Extract the (X, Y) coordinate from the center of the cell holding the provided text.  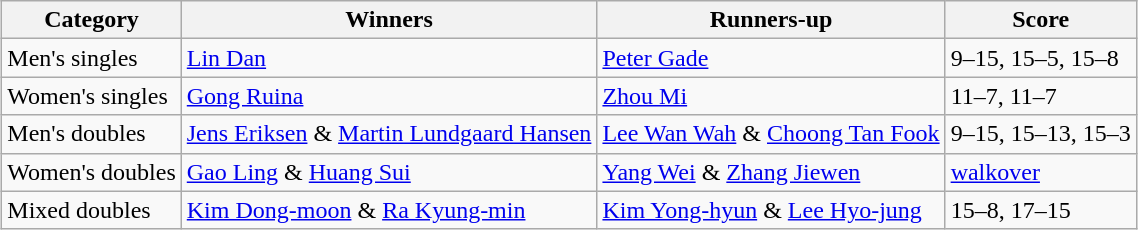
Runners-up (771, 20)
Women's singles (92, 96)
Zhou Mi (771, 96)
Winners (389, 20)
Peter Gade (771, 58)
Yang Wei & Zhang Jiewen (771, 172)
11–7, 11–7 (1040, 96)
9–15, 15–13, 15–3 (1040, 134)
Jens Eriksen & Martin Lundgaard Hansen (389, 134)
Women's doubles (92, 172)
Mixed doubles (92, 210)
Gong Ruina (389, 96)
Lee Wan Wah & Choong Tan Fook (771, 134)
walkover (1040, 172)
Category (92, 20)
Kim Dong-moon & Ra Kyung-min (389, 210)
15–8, 17–15 (1040, 210)
Men's doubles (92, 134)
Kim Yong-hyun & Lee Hyo-jung (771, 210)
Men's singles (92, 58)
9–15, 15–5, 15–8 (1040, 58)
Gao Ling & Huang Sui (389, 172)
Score (1040, 20)
Lin Dan (389, 58)
